Scan for the cell matching the given text and deliver its (x, y) coordinate at center. 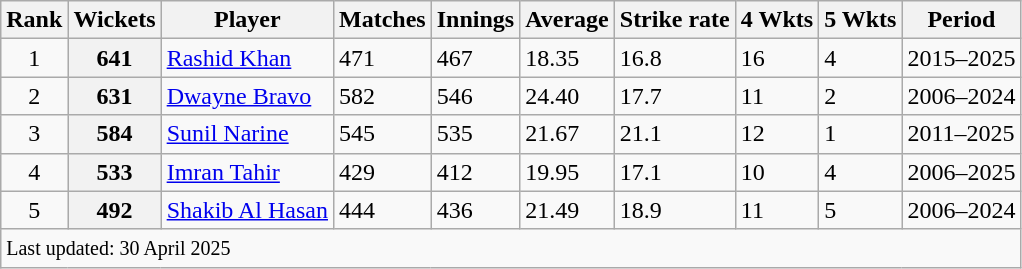
16.8 (674, 58)
Shakib Al Hasan (247, 210)
2006–2025 (962, 172)
545 (383, 134)
436 (475, 210)
2015–2025 (962, 58)
492 (114, 210)
4 Wkts (776, 20)
546 (475, 96)
21.1 (674, 134)
Average (568, 20)
Dwayne Bravo (247, 96)
Matches (383, 20)
Rashid Khan (247, 58)
18.9 (674, 210)
5 Wkts (860, 20)
584 (114, 134)
Rank (34, 20)
Innings (475, 20)
Wickets (114, 20)
533 (114, 172)
412 (475, 172)
582 (383, 96)
16 (776, 58)
24.40 (568, 96)
21.67 (568, 134)
10 (776, 172)
2011–2025 (962, 134)
535 (475, 134)
21.49 (568, 210)
12 (776, 134)
19.95 (568, 172)
471 (383, 58)
444 (383, 210)
Player (247, 20)
Strike rate (674, 20)
467 (475, 58)
3 (34, 134)
Imran Tahir (247, 172)
18.35 (568, 58)
429 (383, 172)
Last updated: 30 April 2025 (511, 248)
17.7 (674, 96)
Sunil Narine (247, 134)
631 (114, 96)
17.1 (674, 172)
Period (962, 20)
641 (114, 58)
